Search for the cell housing the specified text and yield its (X, Y) center coordinate. 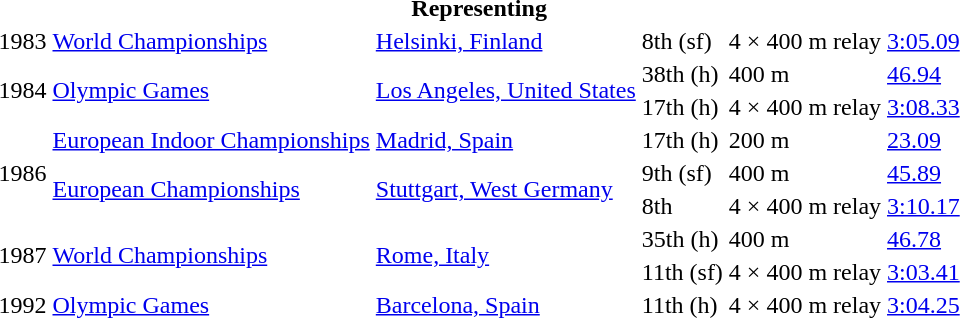
European Championships (211, 190)
9th (sf) (682, 173)
Los Angeles, United States (506, 90)
European Indoor Championships (211, 140)
11th (sf) (682, 272)
Rome, Italy (506, 256)
Stuttgart, West Germany (506, 190)
8th (sf) (682, 41)
Madrid, Spain (506, 140)
8th (682, 206)
Olympic Games (211, 90)
200 m (804, 140)
Helsinki, Finland (506, 41)
35th (h) (682, 239)
38th (h) (682, 74)
